Output the (X, Y) coordinate of the center of the cell containing the given text.  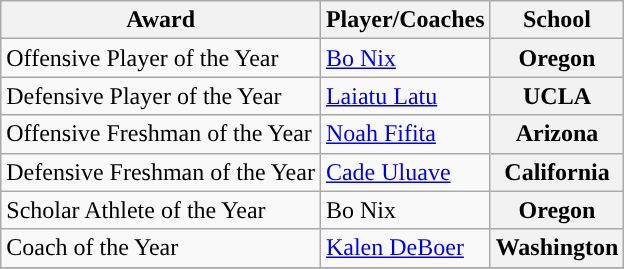
Coach of the Year (161, 248)
Offensive Player of the Year (161, 58)
Kalen DeBoer (405, 248)
Offensive Freshman of the Year (161, 134)
Cade Uluave (405, 172)
Arizona (557, 134)
Scholar Athlete of the Year (161, 210)
UCLA (557, 96)
School (557, 20)
Defensive Player of the Year (161, 96)
Noah Fifita (405, 134)
Defensive Freshman of the Year (161, 172)
California (557, 172)
Washington (557, 248)
Award (161, 20)
Player/Coaches (405, 20)
Laiatu Latu (405, 96)
